Capture the cell that displays the provided text and extract its [x, y] central coordinate. 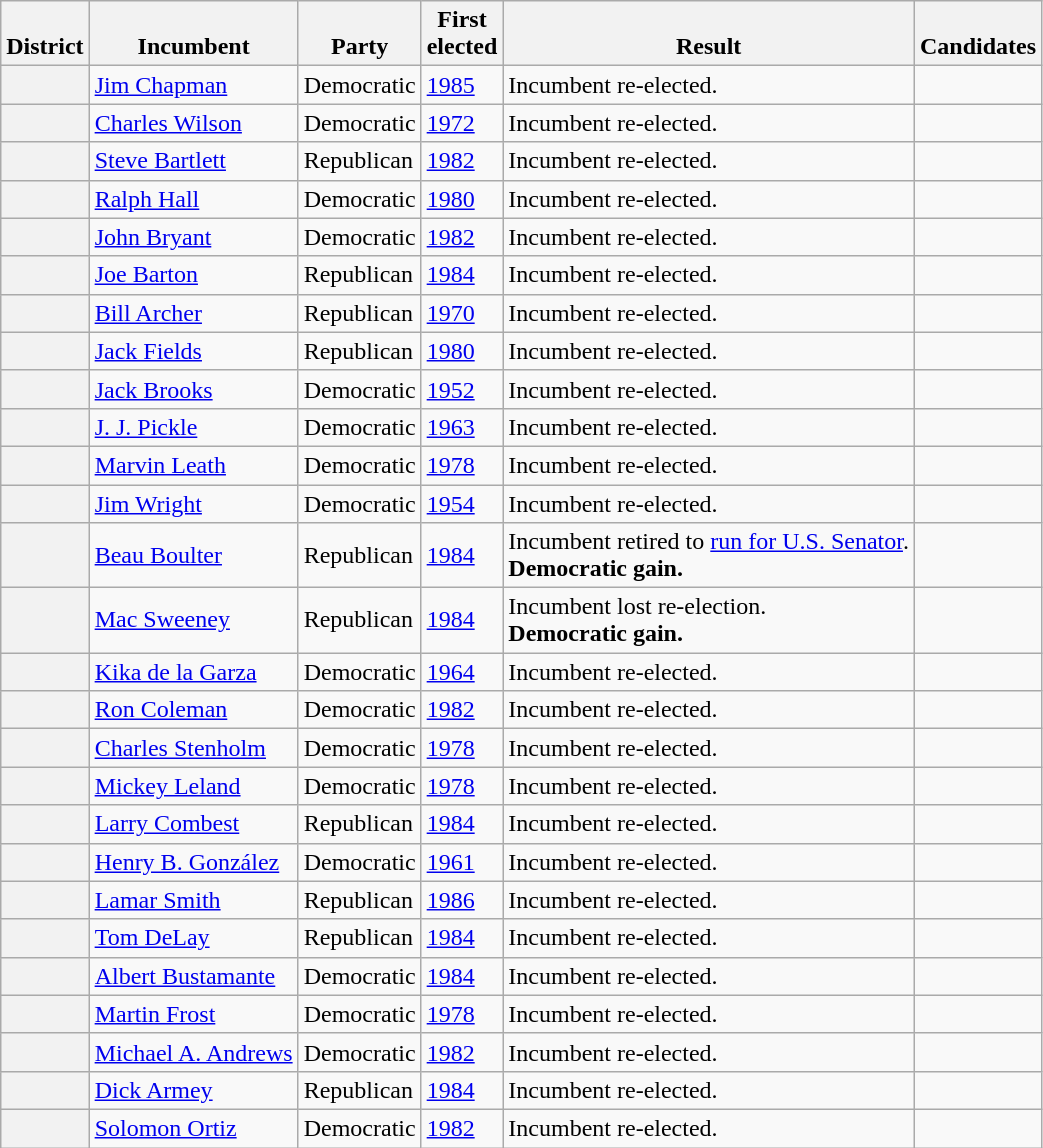
Joe Barton [194, 275]
Jim Wright [194, 503]
Incumbent lost re-election.Democratic gain. [709, 620]
Tom DeLay [194, 938]
1961 [462, 862]
Marvin Leath [194, 465]
Ralph Hall [194, 199]
Larry Combest [194, 824]
Steve Bartlett [194, 161]
Incumbent [194, 34]
Incumbent retired to run for U.S. Senator.Democratic gain. [709, 556]
District [45, 34]
1970 [462, 313]
Martin Frost [194, 1014]
Jack Fields [194, 351]
Michael A. Andrews [194, 1052]
J. J. Pickle [194, 427]
Jim Chapman [194, 85]
Albert Bustamante [194, 976]
1963 [462, 427]
1964 [462, 672]
Firstelected [462, 34]
Charles Stenholm [194, 748]
John Bryant [194, 237]
Charles Wilson [194, 123]
1952 [462, 389]
Mac Sweeney [194, 620]
Lamar Smith [194, 900]
Dick Armey [194, 1090]
Mickey Leland [194, 786]
Candidates [978, 34]
1986 [462, 900]
Party [360, 34]
1954 [462, 503]
Solomon Ortiz [194, 1128]
Ron Coleman [194, 710]
Jack Brooks [194, 389]
Beau Boulter [194, 556]
Henry B. González [194, 862]
1985 [462, 85]
1972 [462, 123]
Kika de la Garza [194, 672]
Result [709, 34]
Bill Archer [194, 313]
